Extract the (x, y) coordinate from the center of the cell holding the provided text.  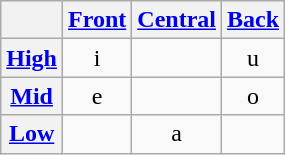
Back (254, 20)
a (177, 134)
o (254, 96)
High (32, 58)
i (98, 58)
Mid (32, 96)
Front (98, 20)
u (254, 58)
Low (32, 134)
e (98, 96)
Central (177, 20)
